Locate the cell with the specified text and output its [x, y] center coordinate. 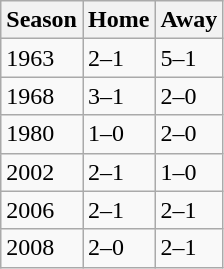
5–1 [189, 58]
2008 [42, 248]
Season [42, 20]
2002 [42, 172]
1980 [42, 134]
2006 [42, 210]
Home [118, 20]
1968 [42, 96]
1963 [42, 58]
3–1 [118, 96]
Away [189, 20]
